Extract the (X, Y) coordinate from the center of the cell holding the provided text.  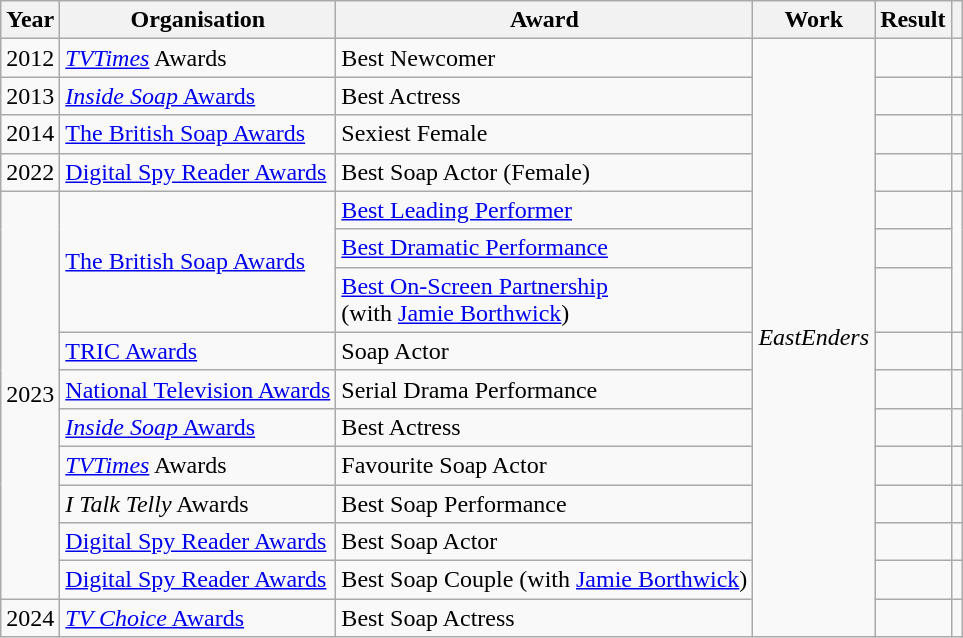
Soap Actor (544, 351)
TRIC Awards (198, 351)
Best Dramatic Performance (544, 248)
2012 (30, 58)
Best Soap Actress (544, 618)
Best Soap Actor (Female) (544, 172)
2022 (30, 172)
National Television Awards (198, 389)
Result (913, 20)
Best Leading Performer (544, 210)
Serial Drama Performance (544, 389)
TV Choice Awards (198, 618)
2024 (30, 618)
Award (544, 20)
Work (814, 20)
Best Soap Actor (544, 542)
Sexiest Female (544, 134)
EastEnders (814, 338)
Best Soap Couple (with Jamie Borthwick) (544, 580)
2023 (30, 395)
Favourite Soap Actor (544, 465)
I Talk Telly Awards (198, 503)
Best On-Screen Partnership(with Jamie Borthwick) (544, 300)
Best Soap Performance (544, 503)
Organisation (198, 20)
2014 (30, 134)
Year (30, 20)
Best Newcomer (544, 58)
2013 (30, 96)
